Identify which cell holds the provided text, then report its (X, Y) central coordinate. 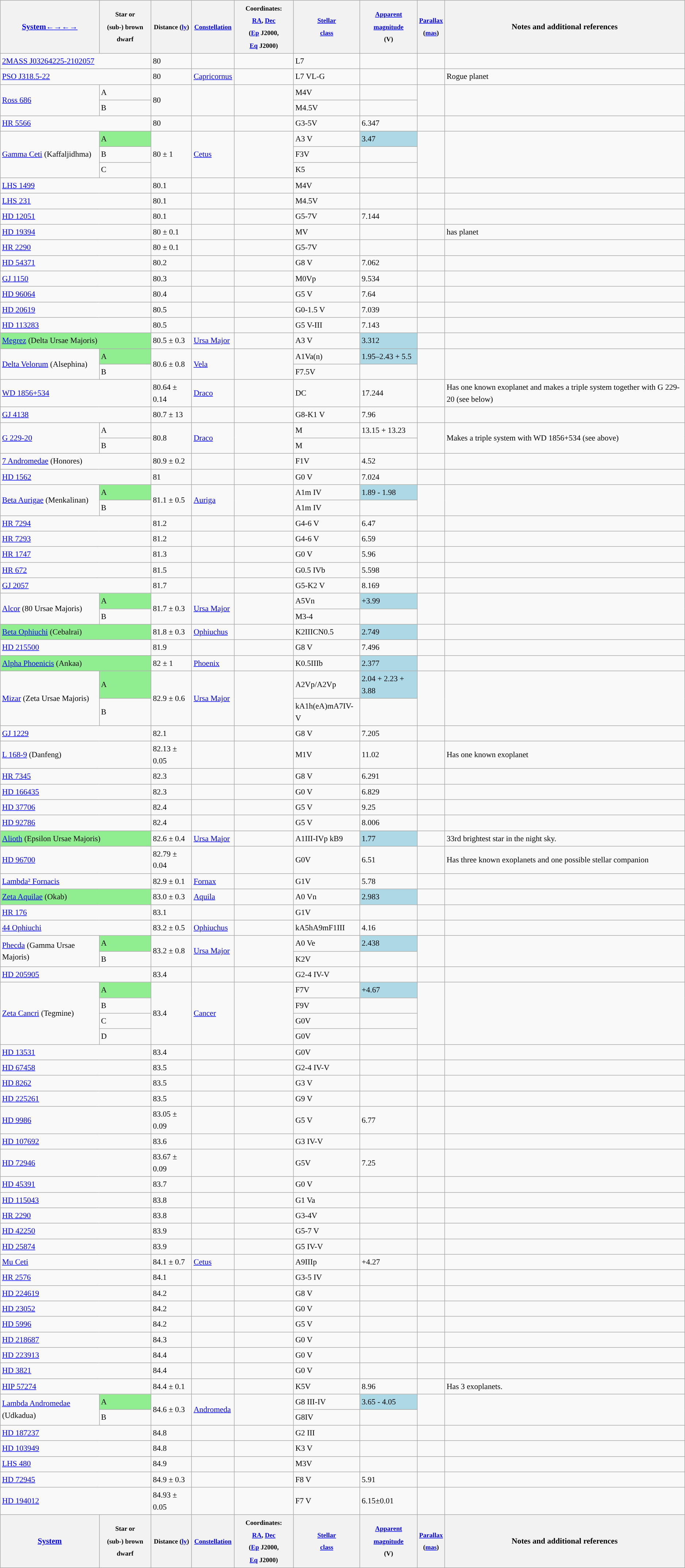
F7V (327, 991)
Has one known exoplanet (564, 755)
1.95–2.43 + 5.5 (389, 356)
81 (172, 477)
83.1 (172, 912)
G1 Va (327, 1200)
HD 194012 (76, 1501)
7.496 (389, 648)
Mizar (Zeta Ursae Majoris) (50, 698)
84.1 (172, 1278)
Capricornus (213, 77)
HR 7294 (76, 524)
HD 37706 (76, 808)
A2Vp/A2Vp (327, 684)
G8IV (327, 1418)
83.0 ± 0.3 (172, 897)
82.13 ± 0.05 (172, 755)
HD 23052 (76, 1309)
G5V (327, 1163)
Auriga (213, 500)
LHS 480 (76, 1464)
HD 187237 (76, 1433)
Megrez (Delta Ursae Majoris) (76, 341)
G 229-20 (50, 438)
+4.67 (389, 991)
Makes a triple system with WD 1856+534 (see above) (564, 438)
+3.99 (389, 601)
+4.27 (389, 1262)
HD 96064 (76, 294)
D (125, 1037)
9.25 (389, 808)
kA1h(eA)mA7IV-V (327, 712)
GJ 4138 (76, 415)
Has one known exoplanet and makes a triple system together with G 229-20 (see below) (564, 394)
G5-K2 V (327, 586)
2.983 (389, 897)
80.4 (172, 294)
81.8 ± 0.3 (172, 633)
8.006 (389, 823)
HD 3821 (76, 1371)
3.65 - 4.05 (389, 1402)
System←→←→ (50, 27)
K2V (327, 959)
80.2 (172, 264)
7.143 (389, 326)
G0-1.5 V (327, 310)
5.96 (389, 554)
83.6 (172, 1142)
HD 42250 (76, 1232)
DC (327, 394)
83.67 ± 0.09 (172, 1163)
HD 19394 (76, 232)
Alioth (Epsilon Ursae Majoris) (76, 839)
5.78 (389, 882)
HD 5996 (76, 1324)
84.6 ± 0.3 (172, 1410)
HD 13531 (76, 1053)
G3-5 IV (327, 1278)
WD 1856+534 (76, 394)
HIP 57274 (76, 1386)
G8 III-IV (327, 1402)
83.05 ± 0.09 (172, 1121)
HR 2576 (76, 1278)
84.4 ± 0.1 (172, 1386)
Rogue planet (564, 77)
83.2 ± 0.8 (172, 951)
G3-5V (327, 123)
Phoenix (213, 663)
3.47 (389, 139)
2MASS J03264225-2102057 (76, 61)
4.16 (389, 928)
G5-7 V (327, 1232)
7 Andromedae (Honores) (76, 462)
7.144 (389, 217)
HD 224619 (76, 1294)
L7 VL-G (327, 77)
Beta Ophiuchi (Cebalrai) (76, 633)
K3 V (327, 1449)
A5Vn (327, 601)
A9IIIp (327, 1262)
6.51 (389, 860)
M3V (327, 1464)
kA5hA9mF1III (327, 928)
80.8 (172, 438)
HD 115043 (76, 1200)
Aquila (213, 897)
2.377 (389, 663)
HR 672 (76, 571)
Andromeda (213, 1410)
M1V (327, 755)
M0Vp (327, 279)
Has 3 exoplanets. (564, 1386)
Alcor (80 Ursae Majoris) (50, 609)
Beta Aurigae (Menkalinan) (50, 500)
1.89 - 1.98 (389, 492)
81.1 ± 0.5 (172, 500)
has planet (564, 232)
A0 Vn (327, 897)
G3-4V (327, 1216)
K0.5IIIb (327, 663)
2.438 (389, 944)
A0 Ve (327, 944)
G0.5 IVb (327, 571)
80.64 ± 0.14 (172, 394)
HD 166435 (76, 792)
F8 V (327, 1480)
K2IIICN0.5 (327, 633)
2.749 (389, 633)
82 ± 1 (172, 663)
Alpha Phoenicis (Ankaa) (76, 663)
Lambda² Fornacis (76, 882)
83.2 ± 0.5 (172, 928)
13.15 + 13.23 (389, 430)
82.79 ± 0.04 (172, 860)
82.6 ± 0.4 (172, 839)
HD 45391 (76, 1185)
81.7 (172, 586)
Has three known exoplanets and one possible stellar companion (564, 860)
HD 25874 (76, 1247)
HD 1562 (76, 477)
82.9 ± 0.6 (172, 698)
84.9 (172, 1464)
HR 176 (76, 912)
6.347 (389, 123)
F1V (327, 462)
HD 9986 (76, 1121)
HD 215500 (76, 648)
F9V (327, 1006)
80.3 (172, 279)
HD 54371 (76, 264)
HD 12051 (76, 217)
9.534 (389, 279)
7.039 (389, 310)
A1III-IVp kB9 (327, 839)
82.9 ± 0.1 (172, 882)
33rd brightest star in the night sky. (564, 839)
84.3 (172, 1340)
17.244 (389, 394)
PSO J318.5-22 (76, 77)
Lambda Andromedae (Udkadua) (50, 1410)
1.77 (389, 839)
HD 107692 (76, 1142)
K5V (327, 1386)
HR 7293 (76, 539)
84.93 ± 0.05 (172, 1501)
80.5 ± 0.3 (172, 341)
HD 72946 (76, 1163)
HR 1747 (76, 554)
6.15±0.01 (389, 1501)
81.7 ± 0.3 (172, 609)
83.7 (172, 1185)
MV (327, 232)
7.024 (389, 477)
84.1 ± 0.7 (172, 1262)
Zeta Cancri (Tegmine) (50, 1014)
7.062 (389, 264)
Mu Ceti (76, 1262)
6.829 (389, 792)
82.1 (172, 733)
GJ 2057 (76, 586)
GJ 1150 (76, 279)
80 ± 1 (172, 154)
Vela (213, 365)
LHS 1499 (76, 186)
8.169 (389, 586)
System (50, 1541)
5.598 (389, 571)
G8-K1 V (327, 415)
HD 223913 (76, 1356)
HD 96700 (76, 860)
Phecda (Gamma Ursae Majoris) (50, 951)
HD 72945 (76, 1480)
11.02 (389, 755)
7.25 (389, 1163)
Gamma Ceti (Kaffaljidhma) (50, 154)
Zeta Aquilae (Okab) (76, 897)
G5 IV-V (327, 1247)
Ross 686 (50, 100)
A1Va(n) (327, 356)
HD 20619 (76, 310)
Fornax (213, 882)
K5 (327, 170)
LHS 231 (76, 201)
L 168-9 (Danfeng) (76, 755)
7.205 (389, 733)
M3-4 (327, 617)
84.9 ± 0.3 (172, 1480)
HD 8262 (76, 1083)
G3 IV-V (327, 1142)
HR 7345 (76, 777)
81.5 (172, 571)
HR 5566 (76, 123)
HD 218687 (76, 1340)
HD 67458 (76, 1068)
3.312 (389, 341)
G3 V (327, 1083)
81.9 (172, 648)
5.91 (389, 1480)
G2 III (327, 1433)
G9 V (327, 1099)
HD 225261 (76, 1099)
HD 103949 (76, 1449)
6.291 (389, 777)
Cancer (213, 1014)
G5 V-III (327, 326)
8.96 (389, 1386)
HD 205905 (76, 974)
GJ 1229 (76, 733)
80.6 ± 0.8 (172, 365)
7.96 (389, 415)
4.52 (389, 462)
6.59 (389, 539)
80.9 ± 0.2 (172, 462)
7.64 (389, 294)
44 Ophiuchi (76, 928)
2.04 + 2.23 + 3.88 (389, 684)
6.77 (389, 1121)
HD 113283 (76, 326)
80.7 ± 13 (172, 415)
Delta Velorum (Alsephina) (50, 365)
HD 92786 (76, 823)
L7 (327, 61)
F3V (327, 155)
81.3 (172, 554)
F7 V (327, 1501)
6.47 (389, 524)
F7.5V (327, 372)
